Capture the cell that displays the provided text and extract its [X, Y] central coordinate. 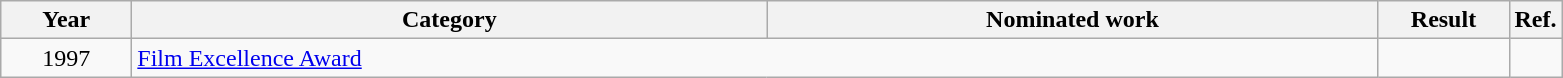
Category [450, 20]
Nominated work [1072, 20]
Film Excellence Award [755, 58]
Result [1444, 20]
Year [66, 20]
1997 [66, 58]
Ref. [1536, 20]
